From the cell containing the given text, extract its center point as [X, Y] coordinate. 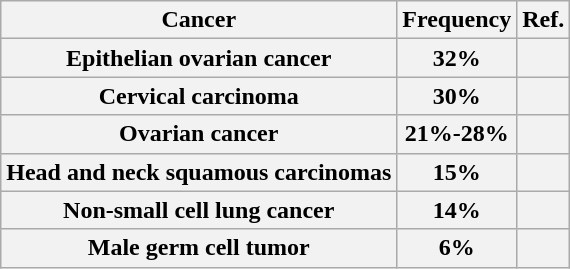
Head and neck squamous carcinomas [199, 172]
Ovarian cancer [199, 134]
15% [457, 172]
Ref. [544, 20]
Male germ cell tumor [199, 248]
32% [457, 58]
Epithelian ovarian cancer [199, 58]
14% [457, 210]
21%-28% [457, 134]
Cervical carcinoma [199, 96]
Cancer [199, 20]
6% [457, 248]
Non-small cell lung cancer [199, 210]
Frequency [457, 20]
30% [457, 96]
